Detect which cell encompasses the target text, then output its [x, y] center coordinate. 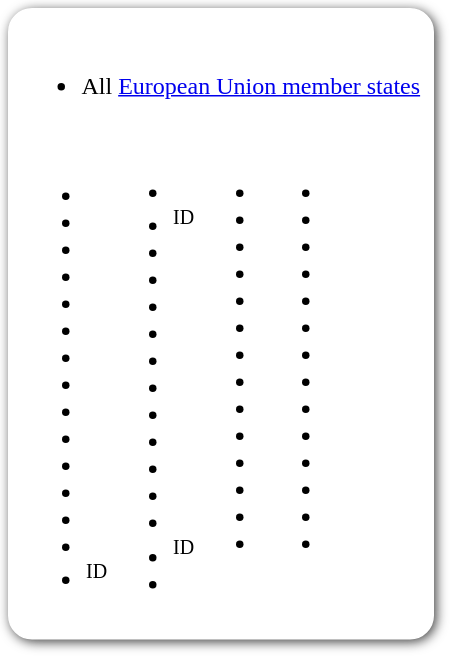
IDID [154, 374]
All European Union member states ID IDID [221, 324]
ID [66, 374]
